Output the (x, y) coordinate of the center of the cell containing the given text.  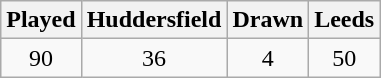
36 (154, 58)
90 (41, 58)
50 (344, 58)
Leeds (344, 20)
4 (268, 58)
Drawn (268, 20)
Huddersfield (154, 20)
Played (41, 20)
